Output the (X, Y) coordinate of the center of the cell containing the given text.  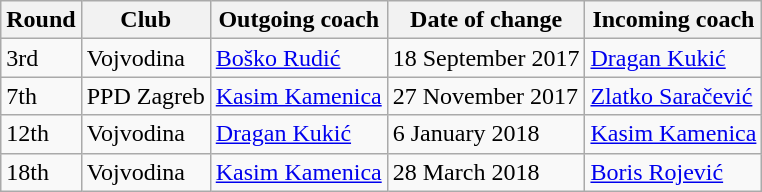
18 September 2017 (486, 58)
7th (41, 96)
27 November 2017 (486, 96)
28 March 2018 (486, 172)
Boško Rudić (298, 58)
Outgoing coach (298, 20)
Date of change (486, 20)
3rd (41, 58)
Incoming coach (674, 20)
Round (41, 20)
6 January 2018 (486, 134)
Boris Rojević (674, 172)
PPD Zagreb (146, 96)
12th (41, 134)
18th (41, 172)
Zlatko Saračević (674, 96)
Club (146, 20)
